Find where the given text appears and provide that cell's center as (X, Y) coordinate. 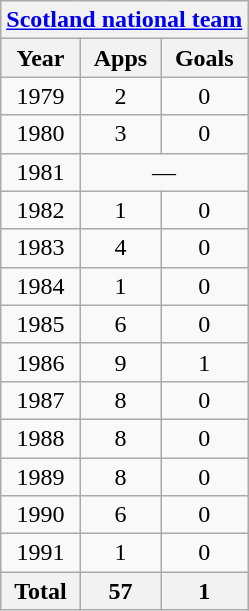
Apps (120, 58)
1983 (40, 248)
1984 (40, 286)
Total (40, 591)
1988 (40, 438)
1981 (40, 172)
2 (120, 96)
1985 (40, 324)
1989 (40, 477)
Goals (204, 58)
1980 (40, 134)
Year (40, 58)
1990 (40, 515)
4 (120, 248)
1982 (40, 210)
1986 (40, 362)
9 (120, 362)
Scotland national team (124, 20)
— (164, 172)
57 (120, 591)
1991 (40, 553)
1987 (40, 400)
3 (120, 134)
1979 (40, 96)
